Return the (X, Y) coordinate for the center point of the cell that contains the specified text.  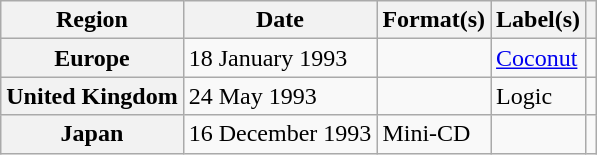
Europe (92, 58)
Format(s) (434, 20)
Logic (538, 96)
18 January 1993 (280, 58)
Date (280, 20)
24 May 1993 (280, 96)
Japan (92, 134)
Region (92, 20)
United Kingdom (92, 96)
16 December 1993 (280, 134)
Label(s) (538, 20)
Coconut (538, 58)
Mini-CD (434, 134)
